Detect which cell encompasses the target text, then output its (X, Y) center coordinate. 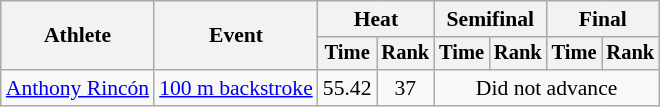
Event (236, 36)
Athlete (78, 36)
Final (603, 19)
37 (405, 88)
Did not advance (546, 88)
Heat (376, 19)
Semifinal (490, 19)
100 m backstroke (236, 88)
Anthony Rincón (78, 88)
55.42 (348, 88)
